Provide the [x, y] coordinate of the cell's center where the given text is located.  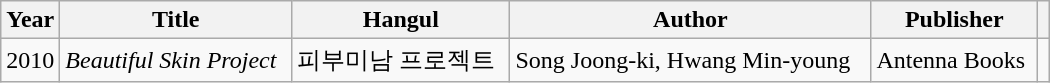
Antenna Books [954, 60]
Author [690, 20]
Beautiful Skin Project [176, 60]
Hangul [401, 20]
Title [176, 20]
Song Joong-ki, Hwang Min-young [690, 60]
Publisher [954, 20]
피부미남 프로젝트 [401, 60]
Year [30, 20]
2010 [30, 60]
